Scan for the cell matching the given text and deliver its [x, y] coordinate at center. 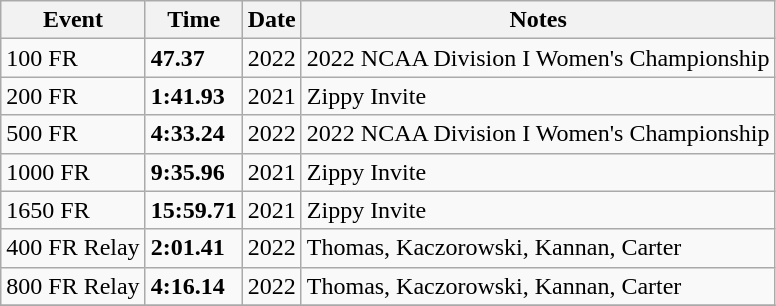
Date [272, 20]
200 FR [73, 96]
1:41.93 [194, 96]
Notes [538, 20]
1000 FR [73, 172]
9:35.96 [194, 172]
15:59.71 [194, 210]
500 FR [73, 134]
1650 FR [73, 210]
Event [73, 20]
100 FR [73, 58]
Time [194, 20]
4:33.24 [194, 134]
400 FR Relay [73, 248]
47.37 [194, 58]
4:16.14 [194, 286]
800 FR Relay [73, 286]
2:01.41 [194, 248]
